Identify which cell holds the provided text, then report its [x, y] central coordinate. 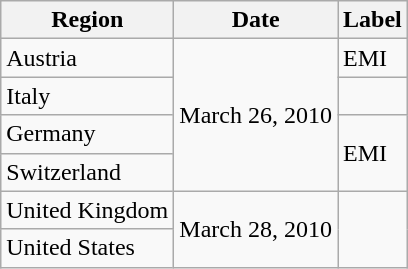
United Kingdom [88, 210]
March 28, 2010 [256, 229]
Switzerland [88, 172]
Germany [88, 134]
Italy [88, 96]
March 26, 2010 [256, 115]
Region [88, 20]
Label [373, 20]
Date [256, 20]
Austria [88, 58]
United States [88, 248]
